From the cell containing the given text, extract its center point as [X, Y] coordinate. 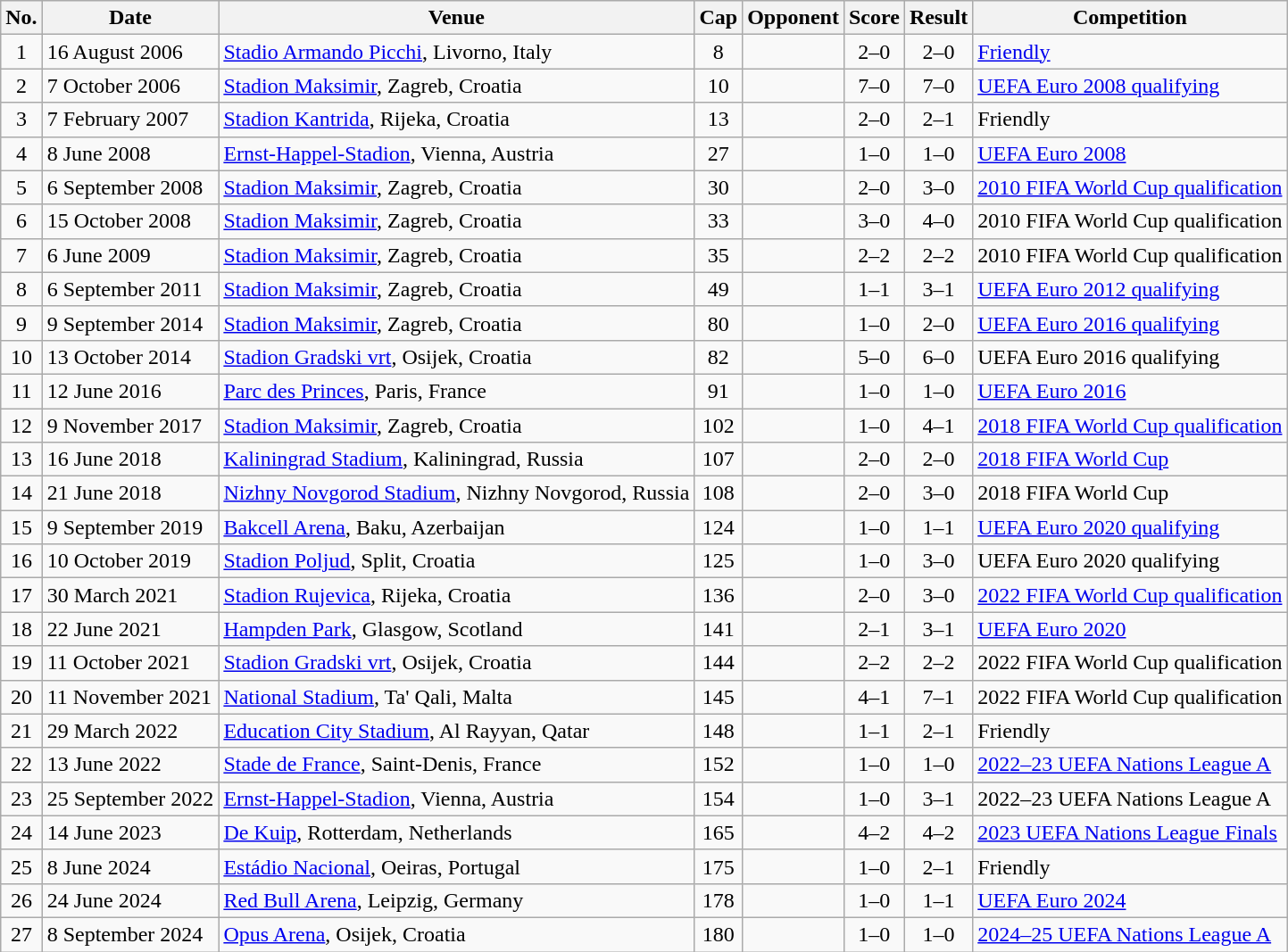
82 [719, 357]
8 June 2024 [130, 866]
7 February 2007 [130, 120]
Stadion Poljud, Split, Croatia [457, 561]
Score [874, 18]
National Stadium, Ta' Qali, Malta [457, 697]
UEFA Euro 2020 [1130, 629]
De Kuip, Rotterdam, Netherlands [457, 832]
49 [719, 289]
25 September 2022 [130, 799]
5 [21, 187]
Stadion Kantrida, Rijeka, Croatia [457, 120]
8 June 2008 [130, 153]
14 [21, 493]
13 June 2022 [130, 765]
Kaliningrad Stadium, Kaliningrad, Russia [457, 459]
24 June 2024 [130, 900]
Nizhny Novgorod Stadium, Nizhny Novgorod, Russia [457, 493]
102 [719, 426]
6 September 2011 [130, 289]
21 [21, 731]
20 [21, 697]
No. [21, 18]
125 [719, 561]
Result [938, 18]
Red Bull Arena, Leipzig, Germany [457, 900]
2018 FIFA World Cup qualification [1130, 426]
2 [21, 86]
178 [719, 900]
Opus Arena, Osijek, Croatia [457, 934]
UEFA Euro 2008 [1130, 153]
80 [719, 323]
15 [21, 527]
19 [21, 663]
UEFA Euro 2012 qualifying [1130, 289]
6 [21, 221]
9 September 2014 [130, 323]
33 [719, 221]
Stadio Armando Picchi, Livorno, Italy [457, 52]
17 [21, 595]
3 [21, 120]
18 [21, 629]
7–1 [938, 697]
Education City Stadium, Al Rayyan, Qatar [457, 731]
10 October 2019 [130, 561]
9 [21, 323]
Date [130, 18]
4–0 [938, 221]
175 [719, 866]
Estádio Nacional, Oeiras, Portugal [457, 866]
21 June 2018 [130, 493]
2023 UEFA Nations League Finals [1130, 832]
148 [719, 731]
145 [719, 697]
13 October 2014 [130, 357]
136 [719, 595]
1 [21, 52]
11 [21, 391]
16 June 2018 [130, 459]
15 October 2008 [130, 221]
141 [719, 629]
152 [719, 765]
2024–25 UEFA Nations League A [1130, 934]
180 [719, 934]
124 [719, 527]
Bakcell Arena, Baku, Azerbaijan [457, 527]
6 June 2009 [130, 255]
14 June 2023 [130, 832]
11 November 2021 [130, 697]
30 [719, 187]
22 June 2021 [130, 629]
30 March 2021 [130, 595]
Opponent [794, 18]
22 [21, 765]
12 [21, 426]
108 [719, 493]
Stadion Rujevica, Rijeka, Croatia [457, 595]
11 October 2021 [130, 663]
16 [21, 561]
6 September 2008 [130, 187]
25 [21, 866]
Competition [1130, 18]
UEFA Euro 2016 [1130, 391]
107 [719, 459]
26 [21, 900]
12 June 2016 [130, 391]
7 October 2006 [130, 86]
7 [21, 255]
165 [719, 832]
8 September 2024 [130, 934]
16 August 2006 [130, 52]
29 March 2022 [130, 731]
UEFA Euro 2008 qualifying [1130, 86]
9 November 2017 [130, 426]
Hampden Park, Glasgow, Scotland [457, 629]
Cap [719, 18]
144 [719, 663]
Parc des Princes, Paris, France [457, 391]
Stade de France, Saint-Denis, France [457, 765]
UEFA Euro 2024 [1130, 900]
9 September 2019 [130, 527]
24 [21, 832]
23 [21, 799]
6–0 [938, 357]
Venue [457, 18]
154 [719, 799]
35 [719, 255]
4 [21, 153]
5–0 [874, 357]
91 [719, 391]
